Find where the given text appears and provide that cell's center as [X, Y] coordinate. 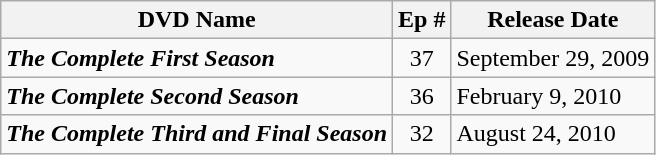
36 [422, 96]
The Complete Second Season [197, 96]
The Complete Third and Final Season [197, 134]
February 9, 2010 [553, 96]
September 29, 2009 [553, 58]
Ep # [422, 20]
Release Date [553, 20]
37 [422, 58]
DVD Name [197, 20]
August 24, 2010 [553, 134]
The Complete First Season [197, 58]
32 [422, 134]
